Return the (x, y) coordinate for the center point of the cell that contains the specified text.  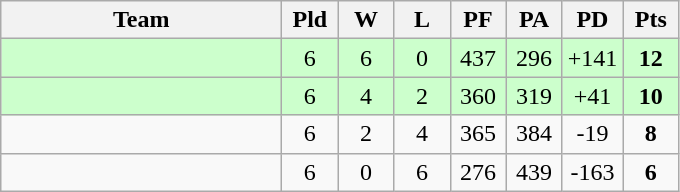
Pts (651, 20)
276 (478, 172)
PF (478, 20)
Pld (310, 20)
PD (592, 20)
-19 (592, 134)
384 (534, 134)
296 (534, 58)
+41 (592, 96)
439 (534, 172)
+141 (592, 58)
PA (534, 20)
360 (478, 96)
12 (651, 58)
365 (478, 134)
10 (651, 96)
437 (478, 58)
319 (534, 96)
Team (142, 20)
-163 (592, 172)
L (422, 20)
8 (651, 134)
W (366, 20)
